From the cell containing the given text, extract its center point as (X, Y) coordinate. 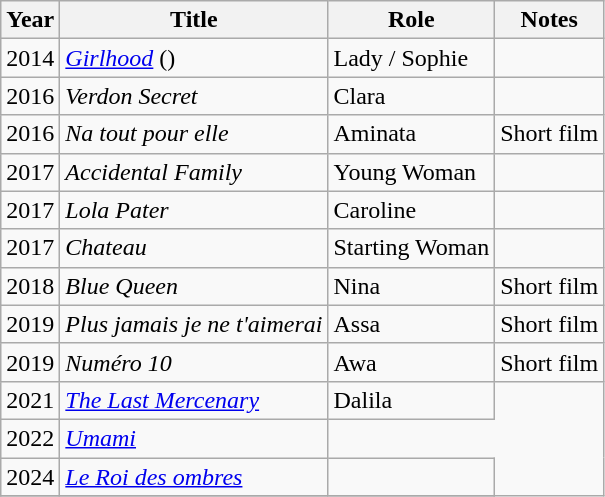
2021 (30, 400)
Accidental Family (194, 172)
Blue Queen (194, 286)
Umami (194, 438)
Dalila (412, 400)
Clara (412, 96)
Caroline (412, 210)
Title (194, 20)
Role (412, 20)
2022 (30, 438)
Aminata (412, 134)
Verdon Secret (194, 96)
Notes (550, 20)
Awa (412, 362)
2024 (30, 477)
Year (30, 20)
Lola Pater (194, 210)
The Last Mercenary (194, 400)
Nina (412, 286)
Numéro 10 (194, 362)
Young Woman (412, 172)
Lady / Sophie (412, 58)
Chateau (194, 248)
Na tout pour elle (194, 134)
Assa (412, 324)
Plus jamais je ne t'aimerai (194, 324)
Le Roi des ombres (194, 477)
2018 (30, 286)
2014 (30, 58)
Starting Woman (412, 248)
Girlhood () (194, 58)
